Provide the [x, y] coordinate of the cell's center where the given text is located.  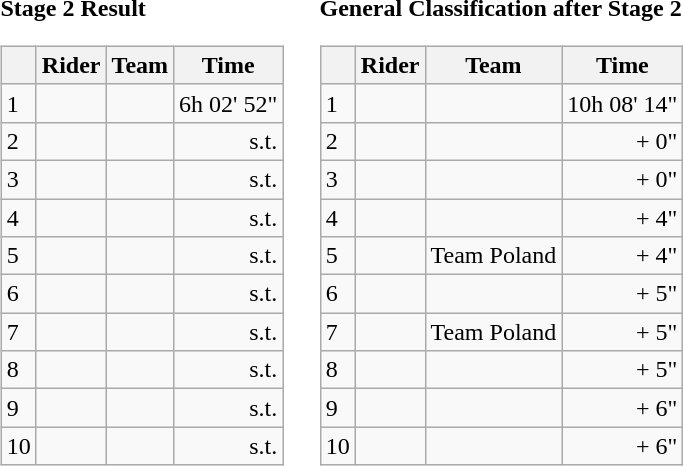
6h 02' 52" [228, 103]
10h 08' 14" [622, 103]
